Return (X, Y) of the center of cell containing provided text 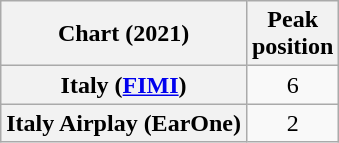
6 (292, 85)
Italy (FIMI) (124, 85)
Peakposition (292, 34)
2 (292, 123)
Chart (2021) (124, 34)
Italy Airplay (EarOne) (124, 123)
